Output the [x, y] coordinate of the center of the cell containing the given text.  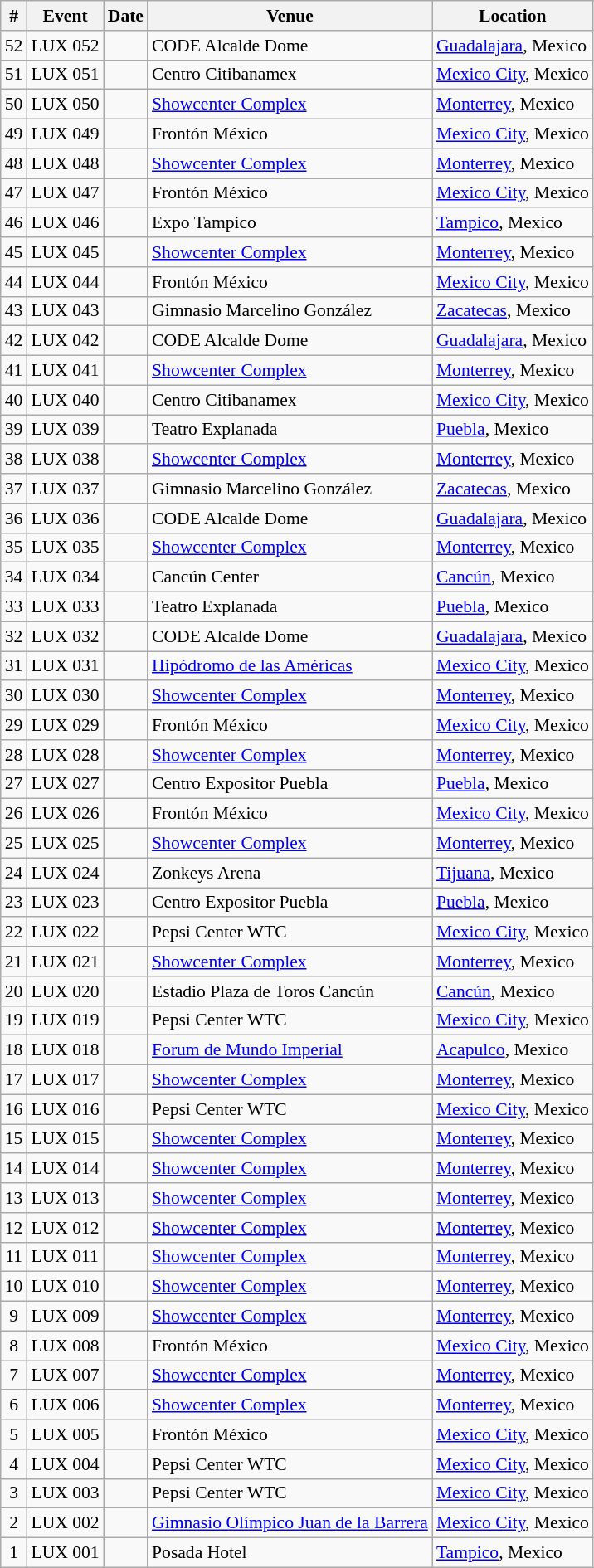
LUX 033 [65, 607]
27 [14, 784]
LUX 015 [65, 1139]
34 [14, 577]
37 [14, 489]
Gimnasio Olímpico Juan de la Barrera [290, 1523]
LUX 016 [65, 1109]
LUX 028 [65, 755]
LUX 029 [65, 725]
26 [14, 814]
2 [14, 1523]
LUX 019 [65, 1020]
LUX 012 [65, 1228]
46 [14, 223]
LUX 024 [65, 873]
LUX 014 [65, 1169]
LUX 025 [65, 844]
Event [65, 16]
LUX 026 [65, 814]
Venue [290, 16]
LUX 032 [65, 636]
50 [14, 105]
3 [14, 1493]
Tijuana, Mexico [513, 873]
LUX 010 [65, 1287]
LUX 011 [65, 1257]
20 [14, 991]
16 [14, 1109]
LUX 036 [65, 519]
47 [14, 193]
LUX 051 [65, 75]
21 [14, 962]
33 [14, 607]
LUX 030 [65, 696]
LUX 043 [65, 311]
29 [14, 725]
LUX 001 [65, 1553]
Estadio Plaza de Toros Cancún [290, 991]
40 [14, 400]
5 [14, 1434]
Zonkeys Arena [290, 873]
25 [14, 844]
LUX 027 [65, 784]
LUX 037 [65, 489]
LUX 002 [65, 1523]
Cancún Center [290, 577]
18 [14, 1050]
LUX 040 [65, 400]
LUX 039 [65, 430]
LUX 044 [65, 282]
24 [14, 873]
LUX 031 [65, 666]
31 [14, 666]
12 [14, 1228]
8 [14, 1346]
LUX 008 [65, 1346]
LUX 020 [65, 991]
41 [14, 371]
LUX 003 [65, 1493]
LUX 004 [65, 1464]
9 [14, 1317]
43 [14, 311]
LUX 017 [65, 1080]
6 [14, 1405]
Expo Tampico [290, 223]
1 [14, 1553]
LUX 006 [65, 1405]
45 [14, 252]
30 [14, 696]
10 [14, 1287]
Hipódromo de las Américas [290, 666]
LUX 034 [65, 577]
49 [14, 134]
4 [14, 1464]
LUX 005 [65, 1434]
LUX 045 [65, 252]
Posada Hotel [290, 1553]
LUX 046 [65, 223]
36 [14, 519]
39 [14, 430]
22 [14, 933]
LUX 042 [65, 341]
LUX 048 [65, 163]
LUX 047 [65, 193]
LUX 052 [65, 46]
52 [14, 46]
7 [14, 1376]
LUX 007 [65, 1376]
LUX 038 [65, 460]
19 [14, 1020]
LUX 022 [65, 933]
15 [14, 1139]
LUX 050 [65, 105]
42 [14, 341]
LUX 018 [65, 1050]
23 [14, 903]
LUX 041 [65, 371]
51 [14, 75]
Date [126, 16]
44 [14, 282]
11 [14, 1257]
32 [14, 636]
13 [14, 1198]
LUX 023 [65, 903]
Forum de Mundo Imperial [290, 1050]
Location [513, 16]
# [14, 16]
38 [14, 460]
LUX 049 [65, 134]
LUX 013 [65, 1198]
35 [14, 548]
17 [14, 1080]
28 [14, 755]
LUX 021 [65, 962]
48 [14, 163]
Acapulco, Mexico [513, 1050]
LUX 035 [65, 548]
14 [14, 1169]
LUX 009 [65, 1317]
